Capture the cell that displays the provided text and extract its [X, Y] central coordinate. 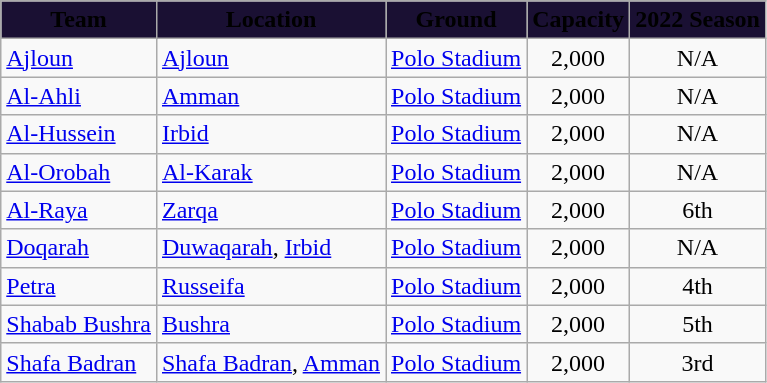
2022 Season [698, 20]
Zarqa [270, 210]
5th [698, 324]
Doqarah [79, 248]
Al-Ahli [79, 96]
Duwaqarah, Irbid [270, 248]
Petra [79, 286]
Bushra [270, 324]
3rd [698, 362]
Russeifa [270, 286]
Capacity [578, 20]
Al-Raya [79, 210]
Irbid [270, 134]
Ground [456, 20]
Shabab Bushra [79, 324]
6th [698, 210]
4th [698, 286]
Al-Karak [270, 172]
Al-Orobah [79, 172]
Al-Hussein [79, 134]
Amman [270, 96]
Shafa Badran [79, 362]
Team [79, 20]
Location [270, 20]
Shafa Badran, Amman [270, 362]
